Return [X, Y] of the center of cell containing provided text 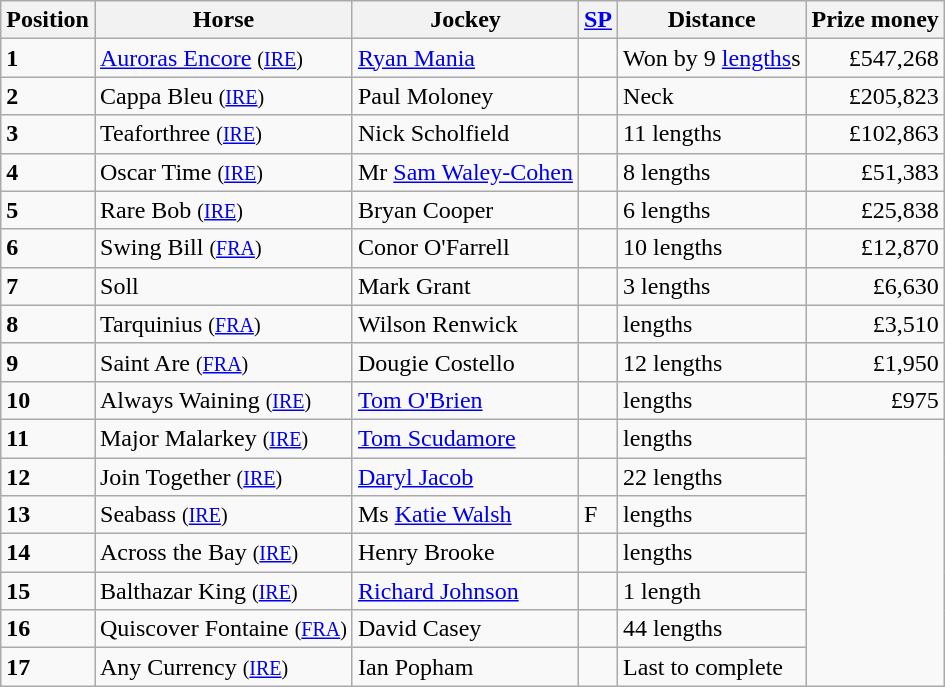
Prize money [875, 20]
Any Currency (IRE) [223, 667]
Teaforthree (IRE) [223, 134]
14 [48, 553]
6 [48, 248]
Ian Popham [465, 667]
Across the Bay (IRE) [223, 553]
7 [48, 286]
Cappa Bleu (IRE) [223, 96]
£25,838 [875, 210]
Join Together (IRE) [223, 477]
9 [48, 362]
Saint Are (FRA) [223, 362]
Last to complete [712, 667]
11 lengths [712, 134]
15 [48, 591]
£12,870 [875, 248]
Henry Brooke [465, 553]
Jockey [465, 20]
13 [48, 515]
£1,950 [875, 362]
Major Malarkey (IRE) [223, 438]
£102,863 [875, 134]
£3,510 [875, 324]
Bryan Cooper [465, 210]
£547,268 [875, 58]
Oscar Time (IRE) [223, 172]
Conor O'Farrell [465, 248]
10 lengths [712, 248]
3 lengths [712, 286]
22 lengths [712, 477]
Auroras Encore (IRE) [223, 58]
12 [48, 477]
Swing Bill (FRA) [223, 248]
Soll [223, 286]
2 [48, 96]
Wilson Renwick [465, 324]
Tarquinius (FRA) [223, 324]
Neck [712, 96]
Always Waining (IRE) [223, 400]
8 lengths [712, 172]
Ms Katie Walsh [465, 515]
Tom O'Brien [465, 400]
6 lengths [712, 210]
8 [48, 324]
4 [48, 172]
David Casey [465, 629]
Balthazar King (IRE) [223, 591]
44 lengths [712, 629]
1 [48, 58]
Dougie Costello [465, 362]
Paul Moloney [465, 96]
Ryan Mania [465, 58]
Rare Bob (IRE) [223, 210]
Position [48, 20]
Mr Sam Waley-Cohen [465, 172]
£975 [875, 400]
£6,630 [875, 286]
1 length [712, 591]
£51,383 [875, 172]
3 [48, 134]
Richard Johnson [465, 591]
Quiscover Fontaine (FRA) [223, 629]
Won by 9 lengthss [712, 58]
Distance [712, 20]
SP [598, 20]
Seabass (IRE) [223, 515]
Nick Scholfield [465, 134]
10 [48, 400]
16 [48, 629]
Tom Scudamore [465, 438]
Mark Grant [465, 286]
Horse [223, 20]
Daryl Jacob [465, 477]
17 [48, 667]
£205,823 [875, 96]
11 [48, 438]
12 lengths [712, 362]
5 [48, 210]
F [598, 515]
